Identify which cell holds the provided text, then report its [X, Y] central coordinate. 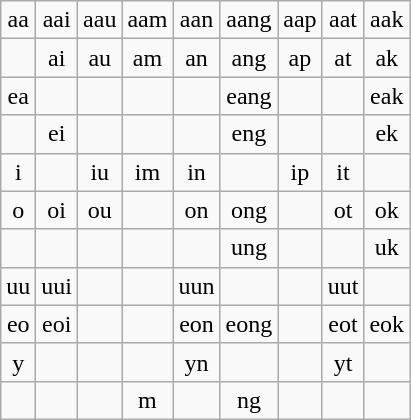
aau [100, 20]
it [343, 172]
eoi [57, 324]
ng [249, 400]
eo [18, 324]
in [196, 172]
ai [57, 58]
ou [100, 210]
uui [57, 286]
eon [196, 324]
ip [300, 172]
uk [387, 248]
ei [57, 134]
on [196, 210]
ek [387, 134]
ang [249, 58]
ak [387, 58]
uut [343, 286]
aak [387, 20]
aap [300, 20]
ea [18, 96]
aang [249, 20]
eang [249, 96]
ong [249, 210]
im [148, 172]
eong [249, 324]
i [18, 172]
ung [249, 248]
eot [343, 324]
aan [196, 20]
ot [343, 210]
an [196, 58]
ap [300, 58]
yt [343, 362]
m [148, 400]
aat [343, 20]
uu [18, 286]
uun [196, 286]
ok [387, 210]
y [18, 362]
aa [18, 20]
eok [387, 324]
oi [57, 210]
au [100, 58]
iu [100, 172]
aam [148, 20]
aai [57, 20]
at [343, 58]
yn [196, 362]
eak [387, 96]
eng [249, 134]
am [148, 58]
o [18, 210]
